Pinpoint the cell where the given text exists, returning its [X, Y] midpoint coordinate. 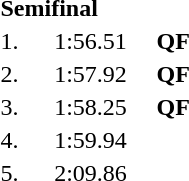
1:57.92 [90, 74]
1:58.25 [90, 107]
1:56.51 [90, 41]
1:59.94 [90, 140]
